Identify which cell holds the provided text, then report its (x, y) central coordinate. 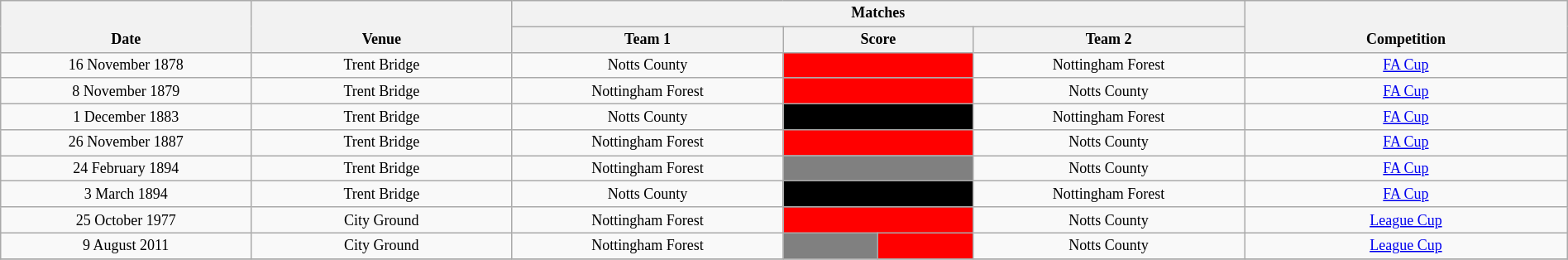
Date (126, 26)
26 November 1887 (126, 142)
25 October 1977 (126, 220)
1 December 1883 (126, 116)
8 November 1879 (126, 91)
Score (878, 40)
16 November 1878 (126, 65)
9 August 2011 (126, 245)
Team 1 (648, 40)
Team 2 (1109, 40)
24 February 1894 (126, 169)
Matches (878, 13)
3 March 1894 (126, 194)
Venue (382, 26)
Competition (1406, 26)
